Scan for the cell matching the given text and deliver its [x, y] coordinate at center. 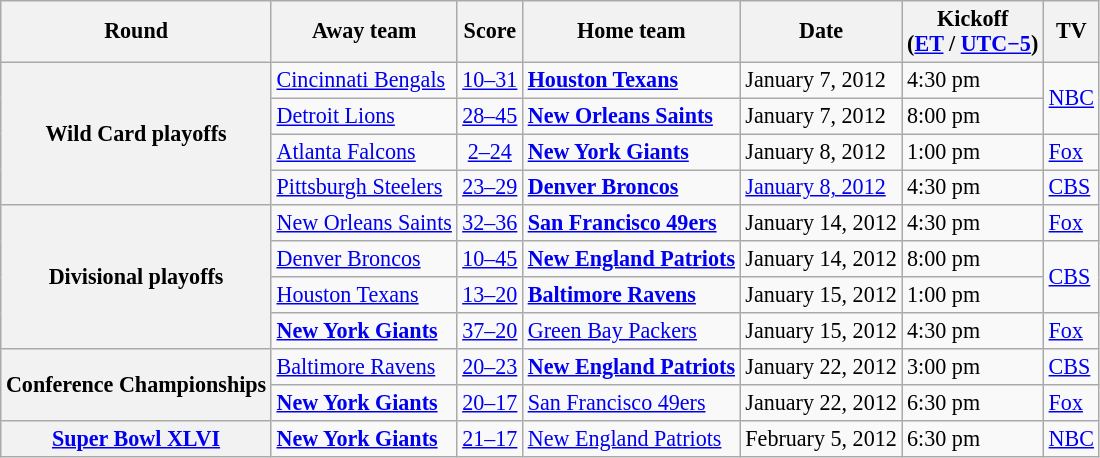
Conference Championships [136, 384]
37–20 [490, 330]
February 5, 2012 [821, 438]
Wild Card playoffs [136, 134]
10–31 [490, 80]
Away team [364, 30]
Home team [632, 30]
23–29 [490, 187]
Date [821, 30]
Green Bay Packers [632, 330]
Atlanta Falcons [364, 151]
Score [490, 30]
32–36 [490, 223]
3:00 pm [973, 366]
2–24 [490, 151]
20–17 [490, 402]
TV [1071, 30]
Cincinnati Bengals [364, 80]
28–45 [490, 116]
Detroit Lions [364, 116]
21–17 [490, 438]
Kickoff(ET / UTC−5) [973, 30]
Divisional playoffs [136, 276]
Pittsburgh Steelers [364, 187]
13–20 [490, 295]
10–45 [490, 259]
Super Bowl XLVI [136, 438]
20–23 [490, 366]
Round [136, 30]
